For the text-containing cell, return its midpoint in [x, y] coordinate format. 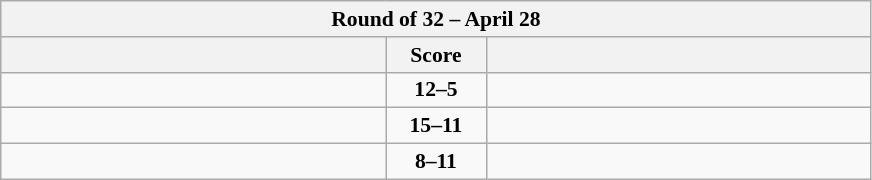
8–11 [436, 162]
12–5 [436, 90]
Score [436, 55]
Round of 32 – April 28 [436, 19]
15–11 [436, 126]
